Extract the [X, Y] coordinate from the center of the cell holding the provided text.  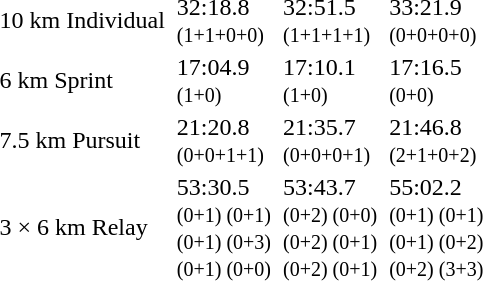
17:04.9(1+0) [224, 80]
17:10.1(1+0) [330, 80]
21:20.8(0+0+1+1) [224, 140]
21:35.7(0+0+0+1) [330, 140]
